From the cell containing the given text, extract its center point as (X, Y) coordinate. 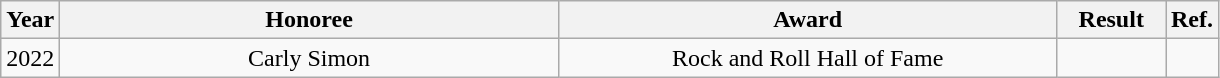
Year (30, 20)
Carly Simon (310, 58)
Ref. (1192, 20)
Honoree (310, 20)
Award (808, 20)
Result (1112, 20)
Rock and Roll Hall of Fame (808, 58)
2022 (30, 58)
